Scan for the cell matching the given text and deliver its [X, Y] coordinate at center. 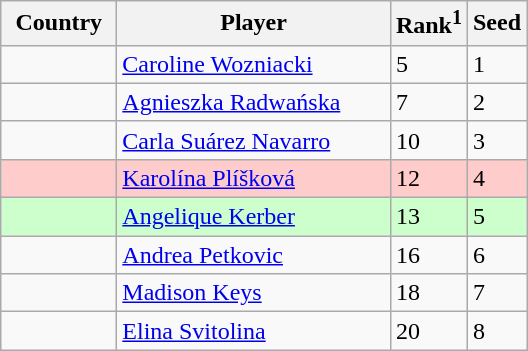
Andrea Petkovic [254, 255]
Madison Keys [254, 293]
10 [428, 140]
4 [496, 178]
Caroline Wozniacki [254, 64]
Player [254, 24]
Elina Svitolina [254, 331]
Seed [496, 24]
16 [428, 255]
13 [428, 217]
18 [428, 293]
12 [428, 178]
Agnieszka Radwańska [254, 102]
2 [496, 102]
Carla Suárez Navarro [254, 140]
3 [496, 140]
1 [496, 64]
6 [496, 255]
8 [496, 331]
Rank1 [428, 24]
Country [59, 24]
20 [428, 331]
Angelique Kerber [254, 217]
Karolína Plíšková [254, 178]
